Detect which cell encompasses the target text, then output its (X, Y) center coordinate. 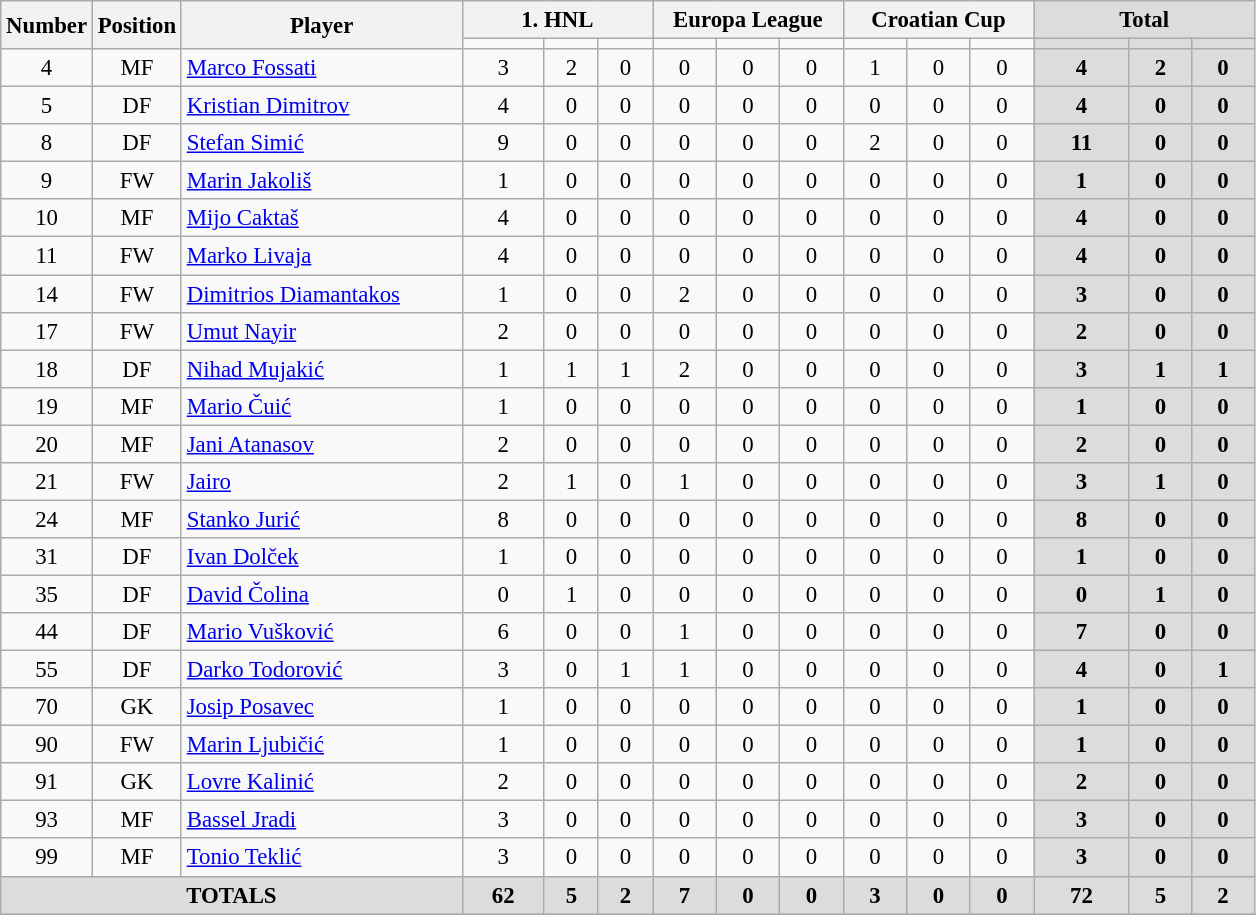
44 (47, 632)
Lovre Kalinić (322, 782)
Nihad Mujakić (322, 369)
Total (1144, 20)
17 (47, 331)
Darko Todorović (322, 670)
Marko Livaja (322, 256)
Josip Posavec (322, 707)
35 (47, 594)
Stefan Simić (322, 143)
19 (47, 406)
Player (322, 25)
Europa League (748, 20)
6 (503, 632)
Mario Čuić (322, 406)
31 (47, 557)
Mijo Caktaš (322, 219)
18 (47, 369)
21 (47, 482)
Marco Fossati (322, 68)
David Čolina (322, 594)
14 (47, 294)
Number (47, 25)
62 (503, 895)
Croatian Cup (938, 20)
Ivan Dolček (322, 557)
99 (47, 858)
20 (47, 444)
Jairo (322, 482)
10 (47, 219)
Kristian Dimitrov (322, 106)
Marin Jakoliš (322, 181)
1. HNL (558, 20)
91 (47, 782)
55 (47, 670)
Jani Atanasov (322, 444)
Position (136, 25)
72 (1082, 895)
24 (47, 519)
Mario Vušković (322, 632)
TOTALS (232, 895)
Tonio Teklić (322, 858)
Dimitrios Diamantakos (322, 294)
Bassel Jradi (322, 820)
93 (47, 820)
Stanko Jurić (322, 519)
70 (47, 707)
Umut Nayir (322, 331)
Marin Ljubičić (322, 745)
90 (47, 745)
